From the cell containing the given text, extract its center point as (x, y) coordinate. 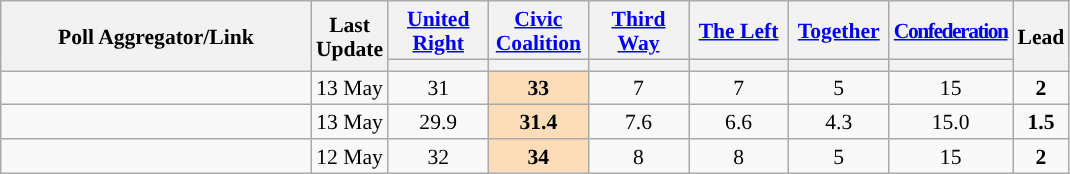
Together (839, 30)
6.6 (739, 122)
Civic Coalition (538, 30)
United Right (438, 30)
Third Way (638, 30)
33 (538, 88)
12 May (350, 156)
Lead (1042, 36)
The Left (739, 30)
15.0 (951, 122)
34 (538, 156)
4.3 (839, 122)
32 (438, 156)
29.9 (438, 122)
31 (438, 88)
1.5 (1042, 122)
Poll Aggregator/Link (156, 36)
LastUpdate (350, 36)
7.6 (638, 122)
31.4 (538, 122)
Confederation (951, 30)
